Capture the cell that displays the provided text and extract its (x, y) central coordinate. 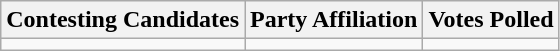
Votes Polled (491, 20)
Contesting Candidates (123, 20)
Party Affiliation (334, 20)
